Extract the (X, Y) coordinate from the center of the cell holding the provided text.  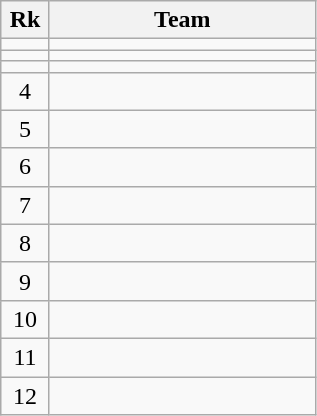
4 (26, 91)
Rk (26, 20)
Team (182, 20)
5 (26, 129)
8 (26, 243)
10 (26, 319)
12 (26, 395)
11 (26, 357)
7 (26, 205)
6 (26, 167)
9 (26, 281)
